Pinpoint the cell where the given text exists, returning its [x, y] midpoint coordinate. 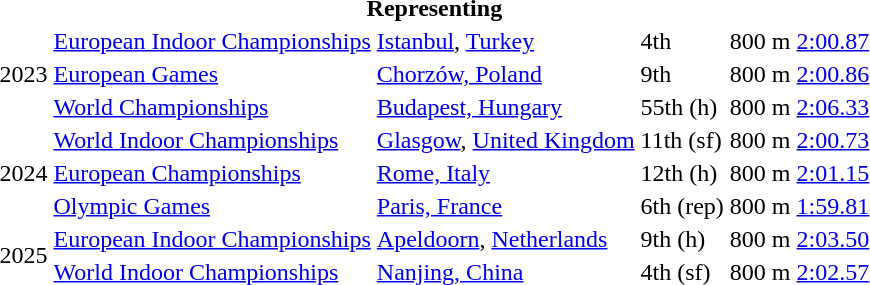
55th (h) [682, 107]
Apeldoorn, Netherlands [506, 239]
Glasgow, United Kingdom [506, 140]
9th (h) [682, 239]
Budapest, Hungary [506, 107]
World Championships [212, 107]
11th (sf) [682, 140]
World Indoor Championships [212, 140]
Paris, France [506, 206]
4th [682, 41]
12th (h) [682, 173]
Chorzów, Poland [506, 74]
6th (rep) [682, 206]
Olympic Games [212, 206]
European Championships [212, 173]
9th [682, 74]
European Games [212, 74]
Rome, Italy [506, 173]
Istanbul, Turkey [506, 41]
